Return the [x, y] coordinate for the center point of the cell that contains the specified text.  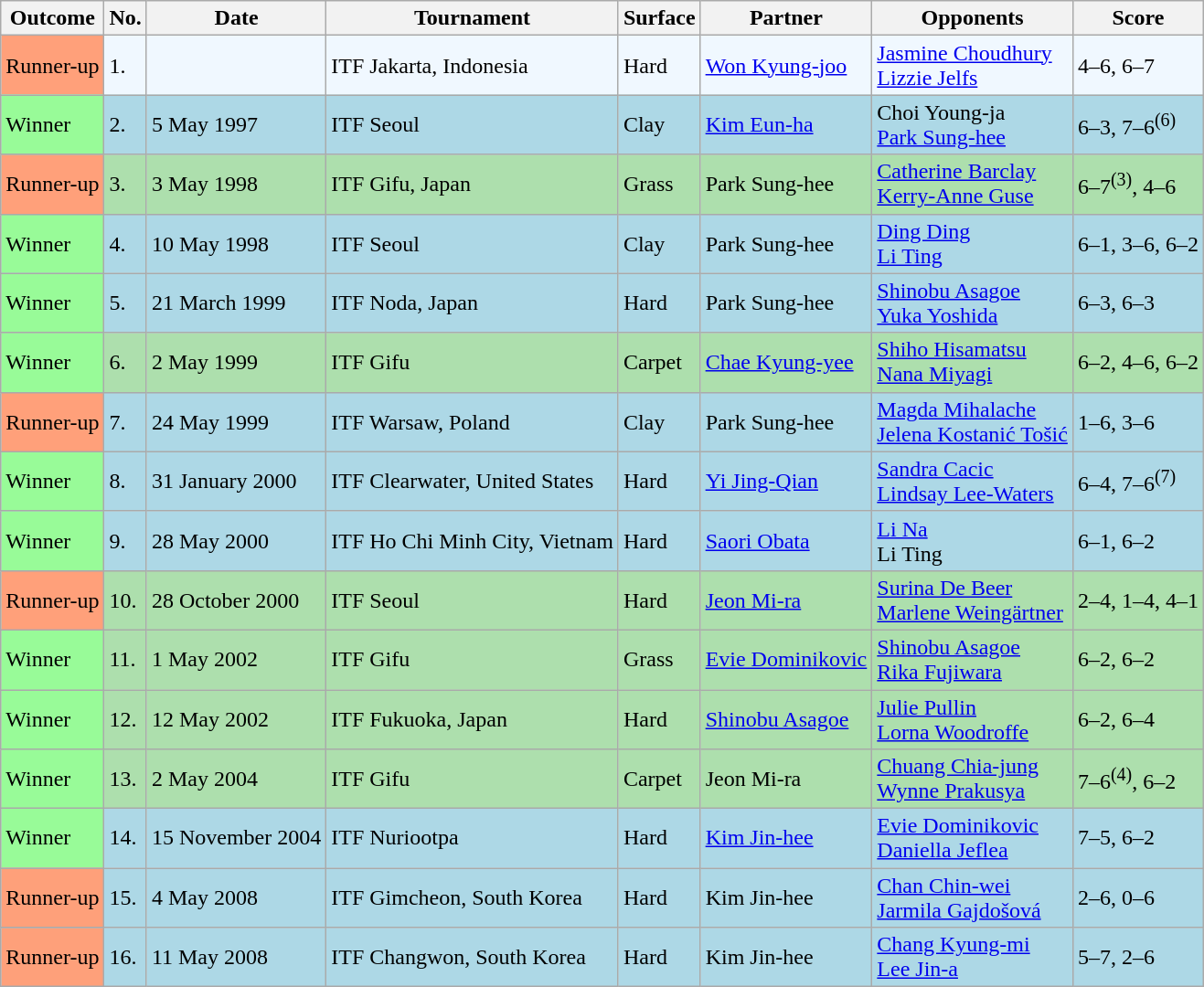
ITF Gimcheon, South Korea [473, 897]
Tournament [473, 18]
31 January 2000 [236, 481]
Chuang Chia-jung Wynne Prakusya [973, 779]
3. [125, 185]
5–7, 2–6 [1137, 958]
7–5, 6–2 [1137, 839]
Chang Kyung-mi Lee Jin-a [973, 958]
10. [125, 600]
ITF Noda, Japan [473, 303]
Surina De Beer Marlene Weingärtner [973, 600]
2–4, 1–4, 4–1 [1137, 600]
28 October 2000 [236, 600]
Opponents [973, 18]
12. [125, 718]
12 May 2002 [236, 718]
Saori Obata [786, 541]
28 May 2000 [236, 541]
Shinobu Asagoe Yuka Yoshida [973, 303]
2. [125, 124]
ITF Nuriootpa [473, 839]
Surface [659, 18]
14. [125, 839]
6–7(3), 4–6 [1137, 185]
13. [125, 779]
ITF Gifu, Japan [473, 185]
ITF Clearwater, United States [473, 481]
Shinobu Asagoe Rika Fujiwara [973, 660]
Won Kyung-joo [786, 66]
6–3, 7–6(6) [1137, 124]
24 May 1999 [236, 422]
6–3, 6–3 [1137, 303]
6–2, 6–4 [1137, 718]
5 May 1997 [236, 124]
15. [125, 897]
Li Na Li Ting [973, 541]
Ding Ding Li Ting [973, 243]
11. [125, 660]
Chan Chin-wei Jarmila Gajdošová [973, 897]
Yi Jing-Qian [786, 481]
8. [125, 481]
16. [125, 958]
5. [125, 303]
Evie Dominikovic Daniella Jeflea [973, 839]
ITF Changwon, South Korea [473, 958]
10 May 1998 [236, 243]
Evie Dominikovic [786, 660]
No. [125, 18]
7–6(4), 6–2 [1137, 779]
Date [236, 18]
21 March 1999 [236, 303]
Sandra Cacic Lindsay Lee-Waters [973, 481]
9. [125, 541]
ITF Ho Chi Minh City, Vietnam [473, 541]
Catherine Barclay Kerry-Anne Guse [973, 185]
Julie Pullin Lorna Woodroffe [973, 718]
Shinobu Asagoe [786, 718]
Magda Mihalache Jelena Kostanić Tošić [973, 422]
Score [1137, 18]
2–6, 0–6 [1137, 897]
6–4, 7–6(7) [1137, 481]
Choi Young-ja Park Sung-hee [973, 124]
Kim Eun-ha [786, 124]
Outcome [53, 18]
Chae Kyung-yee [786, 362]
2 May 2004 [236, 779]
6–2, 6–2 [1137, 660]
1 May 2002 [236, 660]
Partner [786, 18]
15 November 2004 [236, 839]
1–6, 3–6 [1137, 422]
3 May 1998 [236, 185]
ITF Warsaw, Poland [473, 422]
2 May 1999 [236, 362]
4 May 2008 [236, 897]
Jasmine Choudhury Lizzie Jelfs [973, 66]
6–1, 3–6, 6–2 [1137, 243]
Shiho Hisamatsu Nana Miyagi [973, 362]
ITF Jakarta, Indonesia [473, 66]
4–6, 6–7 [1137, 66]
6. [125, 362]
6–1, 6–2 [1137, 541]
ITF Fukuoka, Japan [473, 718]
7. [125, 422]
11 May 2008 [236, 958]
1. [125, 66]
4. [125, 243]
6–2, 4–6, 6–2 [1137, 362]
